Provide the [X, Y] coordinate of the cell's center where the given text is located.  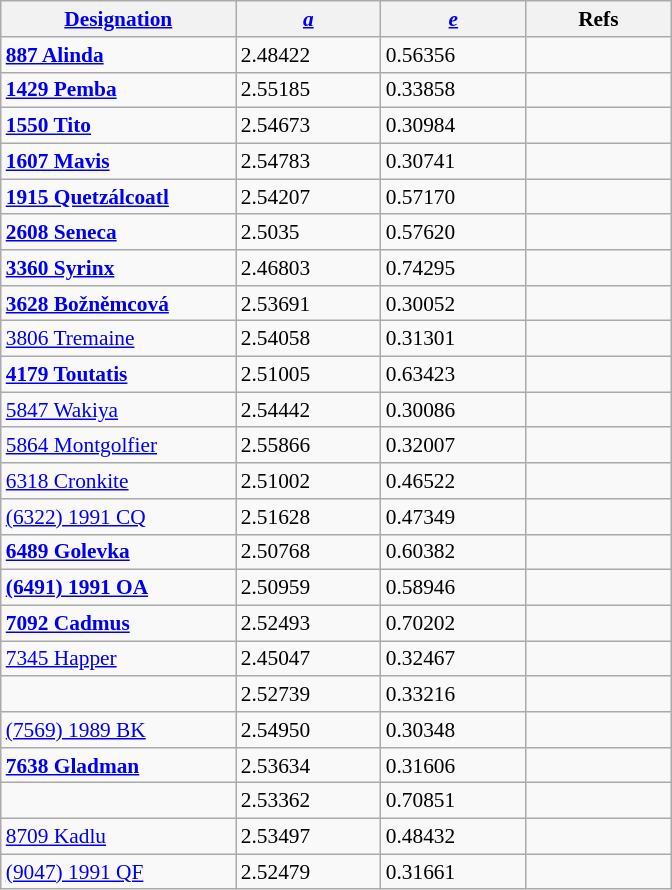
0.33216 [454, 694]
2.55185 [308, 90]
3628 Božněmcová [118, 303]
887 Alinda [118, 55]
2.53497 [308, 836]
0.30984 [454, 126]
2.53634 [308, 765]
0.56356 [454, 55]
3360 Syrinx [118, 268]
0.33858 [454, 90]
0.70851 [454, 801]
(6322) 1991 CQ [118, 517]
e [454, 19]
2.51005 [308, 374]
0.32467 [454, 659]
1915 Quetzálcoatl [118, 197]
0.31661 [454, 872]
2.54058 [308, 339]
0.47349 [454, 517]
0.60382 [454, 552]
2.52493 [308, 623]
0.74295 [454, 268]
0.63423 [454, 374]
2.52739 [308, 694]
2.54950 [308, 730]
5847 Wakiya [118, 410]
2.52479 [308, 872]
2.51628 [308, 517]
(9047) 1991 QF [118, 872]
1607 Mavis [118, 161]
0.57620 [454, 232]
2.54673 [308, 126]
Refs [598, 19]
2.53691 [308, 303]
0.57170 [454, 197]
(6491) 1991 OA [118, 588]
0.30052 [454, 303]
2.54207 [308, 197]
0.30348 [454, 730]
2.48422 [308, 55]
2.5035 [308, 232]
2.54442 [308, 410]
0.31606 [454, 765]
5864 Montgolfier [118, 445]
3806 Tremaine [118, 339]
1429 Pemba [118, 90]
0.32007 [454, 445]
0.58946 [454, 588]
a [308, 19]
2.45047 [308, 659]
0.31301 [454, 339]
2.51002 [308, 481]
7092 Cadmus [118, 623]
2.53362 [308, 801]
2.50768 [308, 552]
(7569) 1989 BK [118, 730]
1550 Tito [118, 126]
Designation [118, 19]
2.54783 [308, 161]
0.30741 [454, 161]
6489 Golevka [118, 552]
2608 Seneca [118, 232]
0.46522 [454, 481]
7638 Gladman [118, 765]
0.48432 [454, 836]
0.30086 [454, 410]
6318 Cronkite [118, 481]
2.50959 [308, 588]
4179 Toutatis [118, 374]
8709 Kadlu [118, 836]
2.55866 [308, 445]
7345 Happer [118, 659]
2.46803 [308, 268]
0.70202 [454, 623]
